Determine the [X, Y] coordinate at the center of the cell enclosing the given text.  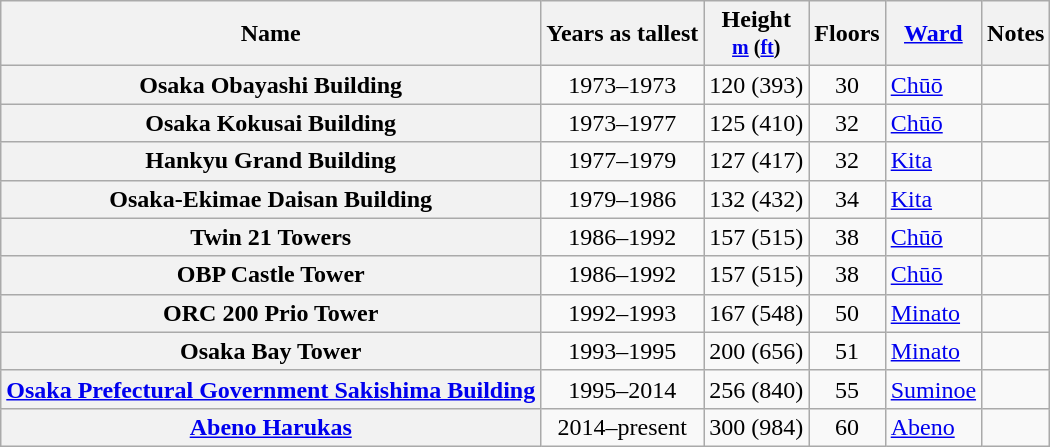
Hankyu Grand Building [271, 161]
132 (432) [756, 199]
OBP Castle Tower [271, 275]
Osaka Prefectural Government Sakishima Building [271, 389]
Ward [933, 34]
200 (656) [756, 351]
Osaka Kokusai Building [271, 123]
2014–present [622, 427]
125 (410) [756, 123]
50 [847, 313]
Name [271, 34]
Osaka-Ekimae Daisan Building [271, 199]
Abeno Harukas [271, 427]
1973–1977 [622, 123]
1992–1993 [622, 313]
1979–1986 [622, 199]
1995–2014 [622, 389]
Notes [1016, 34]
Heightm (ft) [756, 34]
256 (840) [756, 389]
Osaka Obayashi Building [271, 85]
34 [847, 199]
Floors [847, 34]
51 [847, 351]
1977–1979 [622, 161]
Abeno [933, 427]
1993–1995 [622, 351]
55 [847, 389]
60 [847, 427]
1973–1973 [622, 85]
120 (393) [756, 85]
300 (984) [756, 427]
Suminoe [933, 389]
127 (417) [756, 161]
Years as tallest [622, 34]
Twin 21 Towers [271, 237]
ORC 200 Prio Tower [271, 313]
Osaka Bay Tower [271, 351]
30 [847, 85]
167 (548) [756, 313]
